Provide the (X, Y) coordinate of the cell's center where the given text is located.  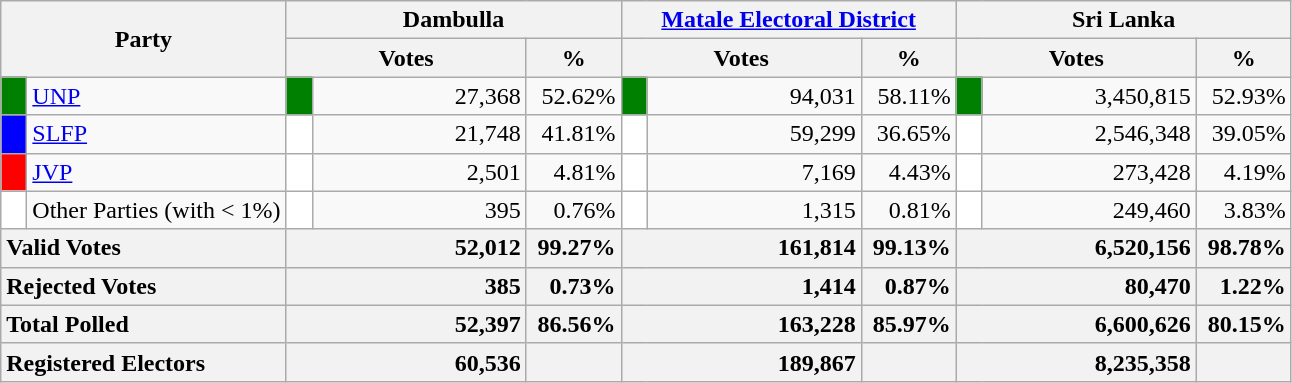
21,748 (419, 134)
4.81% (574, 172)
98.78% (1244, 248)
60,536 (406, 362)
4.43% (908, 172)
Sri Lanka (1124, 20)
39.05% (1244, 134)
6,600,626 (1076, 324)
52,012 (406, 248)
Dambulla (454, 20)
85.97% (908, 324)
273,428 (1089, 172)
Matale Electoral District (788, 20)
80,470 (1076, 286)
2,546,348 (1089, 134)
52,397 (406, 324)
JVP (156, 172)
6,520,156 (1076, 248)
0.76% (574, 210)
58.11% (908, 96)
41.81% (574, 134)
3,450,815 (1089, 96)
Total Polled (144, 324)
80.15% (1244, 324)
0.87% (908, 286)
1,315 (754, 210)
0.73% (574, 286)
8,235,358 (1076, 362)
161,814 (741, 248)
385 (406, 286)
163,228 (741, 324)
249,460 (1089, 210)
Registered Electors (144, 362)
4.19% (1244, 172)
1.22% (1244, 286)
Party (144, 39)
27,368 (419, 96)
99.27% (574, 248)
395 (419, 210)
3.83% (1244, 210)
52.62% (574, 96)
Valid Votes (144, 248)
0.81% (908, 210)
36.65% (908, 134)
Rejected Votes (144, 286)
UNP (156, 96)
189,867 (741, 362)
Other Parties (with < 1%) (156, 210)
SLFP (156, 134)
2,501 (419, 172)
86.56% (574, 324)
1,414 (741, 286)
7,169 (754, 172)
52.93% (1244, 96)
59,299 (754, 134)
99.13% (908, 248)
94,031 (754, 96)
